Output the (X, Y) coordinate of the center of the cell containing the given text.  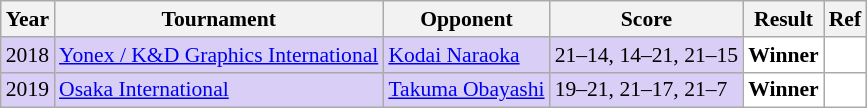
19–21, 21–17, 21–7 (647, 90)
Opponent (466, 19)
Score (647, 19)
Ref (845, 19)
2018 (28, 55)
Result (784, 19)
Osaka International (218, 90)
Tournament (218, 19)
2019 (28, 90)
21–14, 14–21, 21–15 (647, 55)
Kodai Naraoka (466, 55)
Takuma Obayashi (466, 90)
Year (28, 19)
Yonex / K&D Graphics International (218, 55)
